Determine the (x, y) coordinate at the center of the cell enclosing the given text.  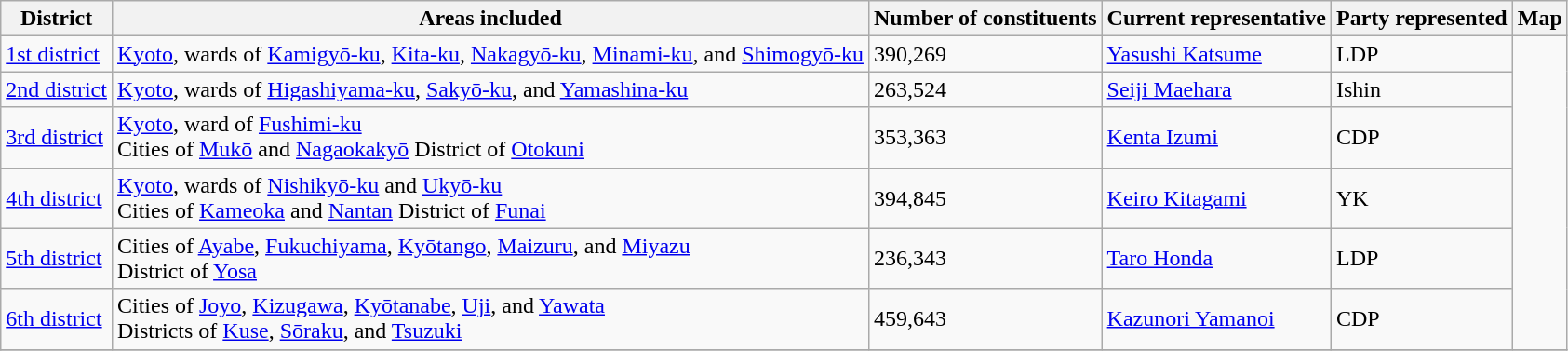
263,524 (985, 89)
Areas included (489, 19)
Party represented (1422, 19)
Current representative (1216, 19)
394,845 (985, 197)
236,343 (985, 259)
Kyoto, wards of Higashiyama-ku, Sakyō-ku, and Yamashina-ku (489, 89)
390,269 (985, 54)
2nd district (57, 89)
Cities of Joyo, Kizugawa, Kyōtanabe, Uji, and YawataDistricts of Kuse, Sōraku, and Tsuzuki (489, 318)
Kyoto, wards of Kamigyō-ku, Kita-ku, Nakagyō-ku, Minami-ku, and Shimogyō-ku (489, 54)
Yasushi Katsume (1216, 54)
Cities of Ayabe, Fukuchiyama, Kyōtango, Maizuru, and MiyazuDistrict of Yosa (489, 259)
Kyoto, ward of Fushimi-kuCities of Mukō and Nagaokakyō District of Otokuni (489, 138)
6th district (57, 318)
Number of constituents (985, 19)
Seiji Maehara (1216, 89)
Taro Honda (1216, 259)
YK (1422, 197)
Map (1539, 19)
District (57, 19)
Keiro Kitagami (1216, 197)
Kenta Izumi (1216, 138)
Kazunori Yamanoi (1216, 318)
1st district (57, 54)
Ishin (1422, 89)
Kyoto, wards of Nishikyō-ku and Ukyō-kuCities of Kameoka and Nantan District of Funai (489, 197)
4th district (57, 197)
459,643 (985, 318)
353,363 (985, 138)
3rd district (57, 138)
5th district (57, 259)
